Locate the cell with the specified text and output its [X, Y] center coordinate. 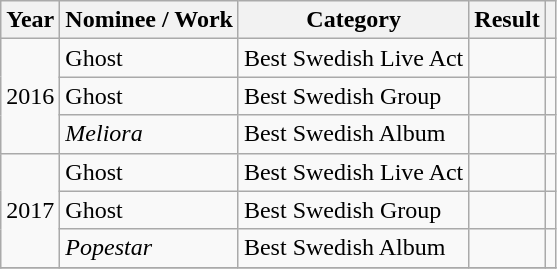
Meliora [150, 134]
2016 [30, 96]
Category [353, 20]
2017 [30, 210]
Year [30, 20]
Result [507, 20]
Nominee / Work [150, 20]
Popestar [150, 248]
